Search for the cell housing the specified text and yield its [x, y] center coordinate. 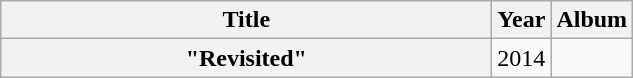
"Revisited" [246, 58]
Album [592, 20]
Year [522, 20]
Title [246, 20]
2014 [522, 58]
